Return the (x, y) coordinate for the center point of the cell that contains the specified text.  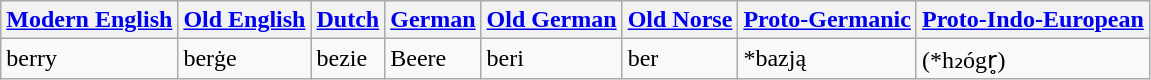
Beere (433, 59)
Old English (244, 20)
German (433, 20)
*bazją (828, 59)
beri (552, 59)
berry (90, 59)
berġe (244, 59)
(*h₂ógr̥) (1032, 59)
ber (680, 59)
Dutch (348, 20)
Old German (552, 20)
Old Norse (680, 20)
Proto-Germanic (828, 20)
bezie (348, 59)
Proto-Indo-European (1032, 20)
Modern English (90, 20)
